Output the (x, y) coordinate of the center of the cell containing the given text.  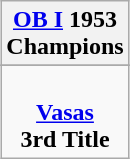
Vasas3rd Title (65, 112)
OB I 1953Champions (65, 34)
